Pinpoint the cell where the given text exists, returning its [X, Y] midpoint coordinate. 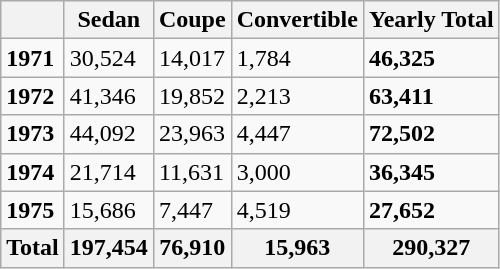
19,852 [192, 96]
44,092 [108, 134]
46,325 [431, 58]
7,447 [192, 210]
3,000 [297, 172]
23,963 [192, 134]
197,454 [108, 248]
4,447 [297, 134]
72,502 [431, 134]
1975 [33, 210]
30,524 [108, 58]
Coupe [192, 20]
36,345 [431, 172]
41,346 [108, 96]
1972 [33, 96]
15,686 [108, 210]
Yearly Total [431, 20]
63,411 [431, 96]
Sedan [108, 20]
1974 [33, 172]
1971 [33, 58]
76,910 [192, 248]
15,963 [297, 248]
1,784 [297, 58]
Total [33, 248]
27,652 [431, 210]
21,714 [108, 172]
11,631 [192, 172]
2,213 [297, 96]
14,017 [192, 58]
Convertible [297, 20]
1973 [33, 134]
4,519 [297, 210]
290,327 [431, 248]
